Detect which cell encompasses the target text, then output its (x, y) center coordinate. 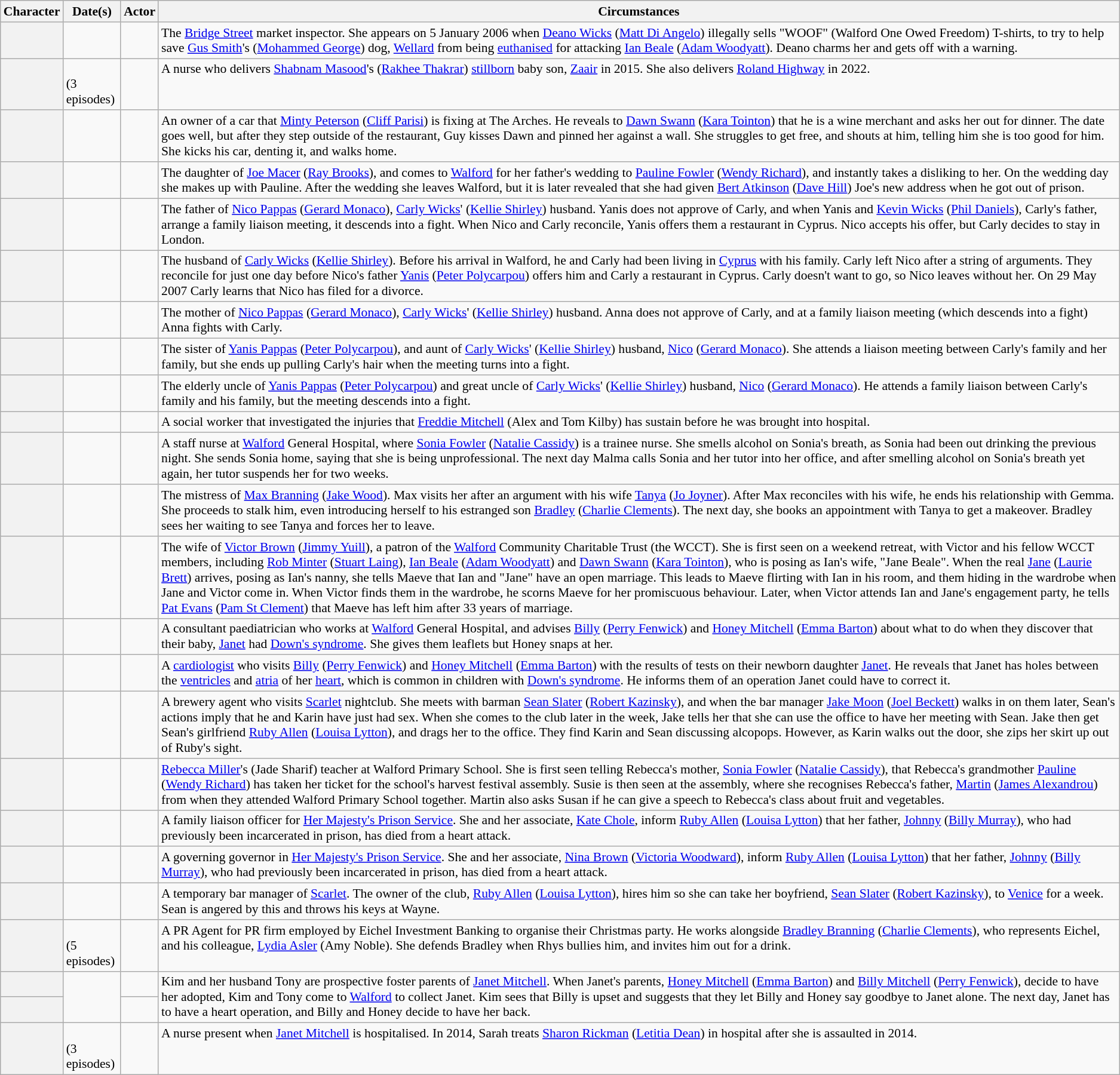
Actor (140, 11)
A social worker that investigated the injuries that Freddie Mitchell (Alex and Tom Kilby) has sustain before he was brought into hospital. (639, 422)
Character (32, 11)
Circumstances (639, 11)
A nurse who delivers Shabnam Masood's (Rakhee Thakrar) stillborn baby son, Zaair in 2015. She also delivers Roland Highway in 2022. (639, 85)
A nurse present when Janet Mitchell is hospitalised. In 2014, Sarah treats Sharon Rickman (Letitia Dean) in hospital after she is assaulted in 2014. (639, 1049)
(5 episodes) (92, 946)
Date(s) (92, 11)
